Search for the cell housing the specified text and yield its [x, y] center coordinate. 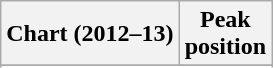
Peakposition [225, 34]
Chart (2012–13) [90, 34]
